Return (X, Y) of the center of cell containing provided text 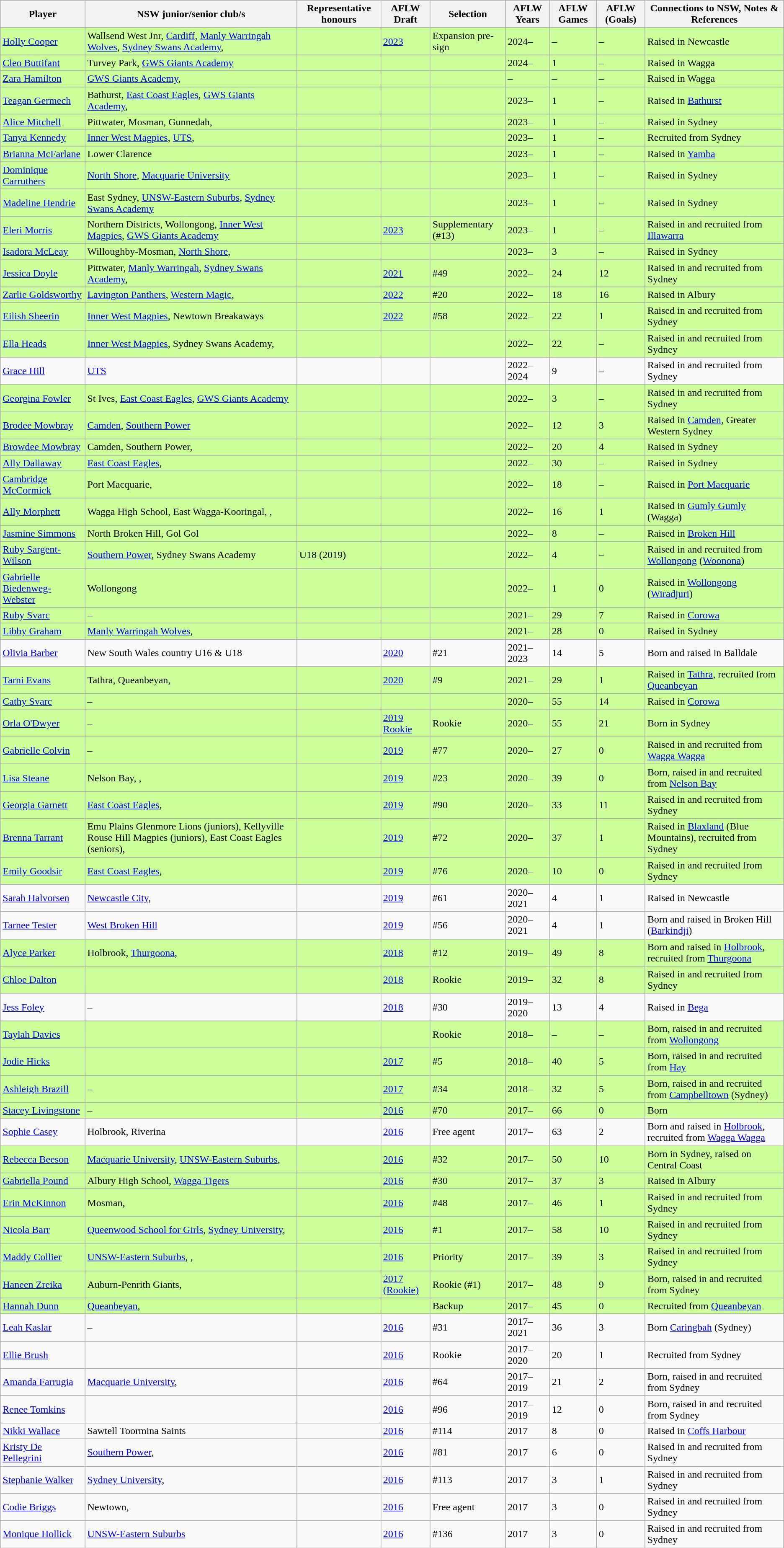
Born, raised in and recruited from Hay (714, 1062)
#48 (468, 1202)
#23 (468, 778)
2019 Rookie (405, 723)
Born and raised in Broken Hill (Barkindji) (714, 925)
2019–2020 (528, 1007)
Jessica Doyle (43, 273)
Gabriella Pound (43, 1181)
West Broken Hill (191, 925)
Tanya Kennedy (43, 138)
New South Wales country U16 & U18 (191, 653)
Born in Sydney, raised on Central Coast (714, 1160)
#81 (468, 1452)
Born in Sydney (714, 723)
Raised in Gumly Gumly (Wagga) (714, 512)
Ruby Svarc (43, 615)
Newtown, (191, 1507)
Lower Clarence (191, 154)
2022–2024 (528, 371)
Raised in and recruited from Illawarra (714, 230)
Born, raised in and recruited from Campbelltown (Sydney) (714, 1088)
Amanda Farrugia (43, 1382)
Brenna Tarrant (43, 838)
Jodie Hicks (43, 1062)
Tarnee Tester (43, 925)
Gabrielle Biedenweg-Webster (43, 588)
U18 (2019) (339, 555)
Newcastle City, (191, 898)
Manly Warringah Wolves, (191, 631)
Gabrielle Colvin (43, 751)
East Sydney, UNSW-Eastern Suburbs, Sydney Swans Academy (191, 203)
Macquarie University, UNSW-Eastern Suburbs, (191, 1160)
Raised in Coffs Harbour (714, 1431)
Pittwater, Manly Warringah, Sydney Swans Academy, (191, 273)
2017–2021 (528, 1327)
Sarah Halvorsen (43, 898)
Born (714, 1111)
Born and raised in Holbrook, recruited from Thurgoona (714, 953)
Born, raised in and recruited from Nelson Bay (714, 778)
2021 (405, 273)
AFLW Draft (405, 14)
Codie Briggs (43, 1507)
#136 (468, 1534)
Taylah Davies (43, 1034)
Inner West Magpies, Newtown Breakaways (191, 317)
Madeline Hendrie (43, 203)
North Shore, Macquarie University (191, 175)
Raised in Blaxland (Blue Mountains), recruited from Sydney (714, 838)
Raised in Bathurst (714, 101)
#61 (468, 898)
Chloe Dalton (43, 979)
33 (573, 805)
Turvey Park, GWS Giants Academy (191, 63)
#76 (468, 871)
#34 (468, 1088)
#21 (468, 653)
Born and raised in Holbrook, recruited from Wagga Wagga (714, 1132)
UNSW-Eastern Suburbs, , (191, 1257)
Brodee Mowbray (43, 426)
Bathurst, East Coast Eagles, GWS Giants Academy, (191, 101)
66 (573, 1111)
#64 (468, 1382)
30 (573, 463)
Holly Cooper (43, 41)
Priority (468, 1257)
27 (573, 751)
Cambridge McCormick (43, 484)
#70 (468, 1111)
Selection (468, 14)
Eleri Morris (43, 230)
Raised in Wollongong (Wiradjuri) (714, 588)
Ellie Brush (43, 1355)
Nicola Barr (43, 1230)
#20 (468, 295)
Hannah Dunn (43, 1306)
13 (573, 1007)
Nelson Bay, , (191, 778)
2017 (Rookie) (405, 1284)
Teagan Germech (43, 101)
40 (573, 1062)
GWS Giants Academy, (191, 79)
Player (43, 14)
Tathra, Queanbeyan, (191, 680)
#9 (468, 680)
Jess Foley (43, 1007)
24 (573, 273)
Born, raised in and recruited from Wollongong (714, 1034)
Sawtell Toormina Saints (191, 1431)
#96 (468, 1409)
Jasmine Simmons (43, 533)
Wallsend West Jnr, Cardiff, Manly Warringah Wolves, Sydney Swans Academy, (191, 41)
Zarlie Goldsworthy (43, 295)
Backup (468, 1306)
Eilish Sheerin (43, 317)
#77 (468, 751)
Raised in Broken Hill (714, 533)
Holbrook, Riverina (191, 1132)
Isadora McLeay (43, 251)
Recruited from Queanbeyan (714, 1306)
North Broken Hill, Gol Gol (191, 533)
50 (573, 1160)
Libby Graham (43, 631)
Connections to NSW, Notes & References (714, 14)
36 (573, 1327)
48 (573, 1284)
UNSW-Eastern Suburbs (191, 1534)
Expansion pre-sign (468, 41)
Maddy Collier (43, 1257)
Raised in Camden, Greater Western Sydney (714, 426)
6 (573, 1452)
#72 (468, 838)
Rebecca Beeson (43, 1160)
Born and raised in Balldale (714, 653)
Emily Goodsir (43, 871)
Haneen Zreika (43, 1284)
49 (573, 953)
Leah Kaslar (43, 1327)
Raised in and recruited from Wollongong (Woonona) (714, 555)
Raised in Port Macquarie (714, 484)
Port Macquarie, (191, 484)
Inner West Magpies, Sydney Swans Academy, (191, 344)
Queanbeyan, (191, 1306)
#31 (468, 1327)
Sophie Casey (43, 1132)
AFLW Games (573, 14)
Lisa Steane (43, 778)
Rookie (#1) (468, 1284)
#32 (468, 1160)
Representative honours (339, 14)
Raised in Bega (714, 1007)
Alice Mitchell (43, 122)
#90 (468, 805)
45 (573, 1306)
Pittwater, Mosman, Gunnedah, (191, 122)
Zara Hamilton (43, 79)
Albury High School, Wagga Tigers (191, 1181)
Ally Morphett (43, 512)
Grace Hill (43, 371)
St Ives, East Coast Eagles, GWS Giants Academy (191, 398)
NSW junior/senior club/s (191, 14)
Willoughby-Mosman, North Shore, (191, 251)
#49 (468, 273)
2017–2020 (528, 1355)
11 (621, 805)
Cleo Buttifant (43, 63)
Mosman, (191, 1202)
AFLW Years (528, 14)
7 (621, 615)
Queenwood School for Girls, Sydney University, (191, 1230)
Browdee Mowbray (43, 447)
Ella Heads (43, 344)
Orla O'Dwyer (43, 723)
#113 (468, 1480)
Ruby Sargent-Wilson (43, 555)
Monique Hollick (43, 1534)
Ally Dallaway (43, 463)
AFLW (Goals) (621, 14)
Holbrook, Thurgoona, (191, 953)
Lavington Panthers, Western Magic, (191, 295)
#1 (468, 1230)
58 (573, 1230)
Raised in Tathra, recruited from Queanbeyan (714, 680)
28 (573, 631)
Born Caringbah (Sydney) (714, 1327)
Alyce Parker (43, 953)
Wagga High School, East Wagga-Kooringal, , (191, 512)
Georgia Garnett (43, 805)
Brianna McFarlane (43, 154)
Camden, Southern Power (191, 426)
Sydney University, (191, 1480)
Stephanie Walker (43, 1480)
Supplementary (#13) (468, 230)
Erin McKinnon (43, 1202)
Dominique Carruthers (43, 175)
63 (573, 1132)
Northern Districts, Wollongong, Inner West Magpies, GWS Giants Academy (191, 230)
46 (573, 1202)
UTS (191, 371)
Camden, Southern Power, (191, 447)
#56 (468, 925)
Renee Tomkins (43, 1409)
Southern Power, (191, 1452)
#12 (468, 953)
Southern Power, Sydney Swans Academy (191, 555)
Raised in Yamba (714, 154)
Kristy De Pellegrini (43, 1452)
#114 (468, 1431)
Olivia Barber (43, 653)
Macquarie University, (191, 1382)
Georgina Fowler (43, 398)
Inner West Magpies, UTS, (191, 138)
#5 (468, 1062)
Nikki Wallace (43, 1431)
Stacey Livingstone (43, 1111)
Raised in and recruited from Wagga Wagga (714, 751)
Ashleigh Brazill (43, 1088)
#58 (468, 317)
Auburn-Penrith Giants, (191, 1284)
Wollongong (191, 588)
Emu Plains Glenmore Lions (juniors), Kellyville Rouse Hill Magpies (juniors), East Coast Eagles (seniors), (191, 838)
2021–2023 (528, 653)
Tarni Evans (43, 680)
Cathy Svarc (43, 702)
